From the cell containing the given text, extract its center point as [x, y] coordinate. 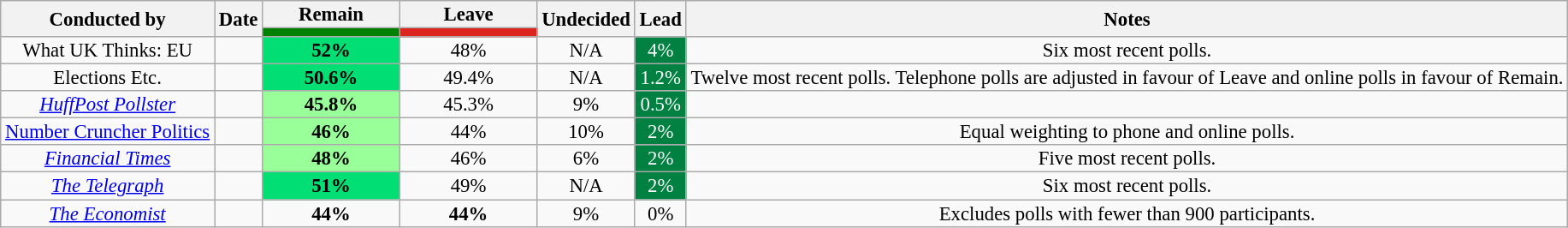
The Economist [108, 213]
The Telegraph [108, 186]
4% [660, 51]
1.2% [660, 78]
What UK Thinks: EU [108, 51]
Elections Etc. [108, 78]
HuffPost Pollster [108, 105]
Remain [332, 15]
Notes [1127, 19]
Number Cruncher Politics [108, 132]
45.8% [332, 105]
49.4% [469, 78]
Excludes polls with fewer than 900 participants. [1127, 213]
Equal weighting to phone and online polls. [1127, 132]
50.6% [332, 78]
52% [332, 51]
49% [469, 186]
51% [332, 186]
0% [660, 213]
6% [586, 159]
Lead [660, 19]
Financial Times [108, 159]
Leave [469, 15]
Twelve most recent polls. Telephone polls are adjusted in favour of Leave and online polls in favour of Remain. [1127, 78]
0.5% [660, 105]
Five most recent polls. [1127, 159]
Undecided [586, 19]
10% [586, 132]
45.3% [469, 105]
Conducted by [108, 19]
Date [239, 19]
